Find where the given text appears and provide that cell's center as (x, y) coordinate. 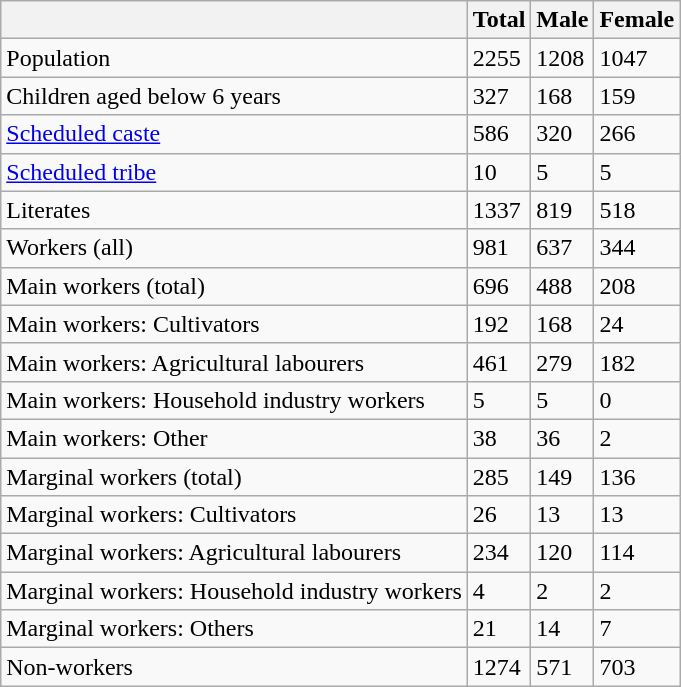
38 (499, 438)
1208 (562, 58)
344 (637, 248)
Marginal workers: Cultivators (234, 515)
114 (637, 553)
208 (637, 286)
Marginal workers: Others (234, 629)
136 (637, 477)
819 (562, 210)
Main workers: Agricultural labourers (234, 362)
Main workers: Other (234, 438)
234 (499, 553)
Literates (234, 210)
Marginal workers (total) (234, 477)
696 (499, 286)
Marginal workers: Household industry workers (234, 591)
120 (562, 553)
192 (499, 324)
1047 (637, 58)
Workers (all) (234, 248)
26 (499, 515)
Scheduled caste (234, 134)
36 (562, 438)
21 (499, 629)
7 (637, 629)
Main workers (total) (234, 286)
14 (562, 629)
637 (562, 248)
10 (499, 172)
Non-workers (234, 667)
182 (637, 362)
586 (499, 134)
159 (637, 96)
Female (637, 20)
1337 (499, 210)
981 (499, 248)
Population (234, 58)
24 (637, 324)
Marginal workers: Agricultural labourers (234, 553)
488 (562, 286)
Male (562, 20)
Scheduled tribe (234, 172)
Total (499, 20)
149 (562, 477)
461 (499, 362)
Main workers: Cultivators (234, 324)
320 (562, 134)
0 (637, 400)
327 (499, 96)
285 (499, 477)
1274 (499, 667)
2255 (499, 58)
Children aged below 6 years (234, 96)
4 (499, 591)
279 (562, 362)
703 (637, 667)
571 (562, 667)
266 (637, 134)
518 (637, 210)
Main workers: Household industry workers (234, 400)
